Scan for the cell matching the given text and deliver its (x, y) coordinate at center. 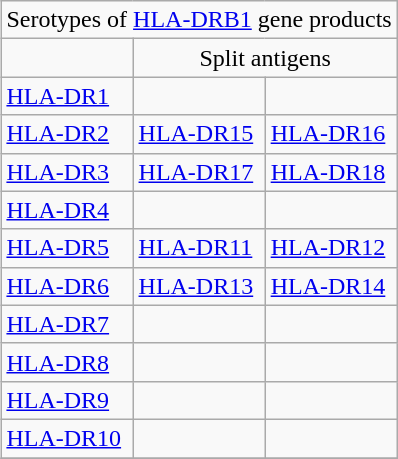
Serotypes of HLA-DRB1 gene products (199, 20)
HLA-DR1 (67, 96)
HLA-DR18 (331, 172)
HLA-DR16 (331, 134)
HLA-DR2 (67, 134)
HLA-DR17 (199, 172)
HLA-DR3 (67, 172)
HLA-DR4 (67, 210)
HLA-DR14 (331, 286)
Split antigens (265, 58)
HLA-DR8 (67, 362)
HLA-DR12 (331, 248)
HLA-DR15 (199, 134)
HLA-DR7 (67, 324)
HLA-DR13 (199, 286)
HLA-DR11 (199, 248)
HLA-DR5 (67, 248)
HLA-DR9 (67, 400)
HLA-DR6 (67, 286)
HLA-DR10 (67, 438)
